For the text-containing cell, return its midpoint in (x, y) coordinate format. 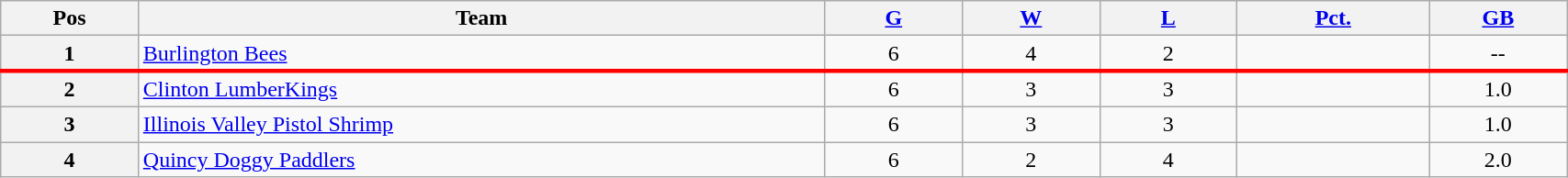
Pct. (1334, 18)
Pos (70, 18)
Clinton LumberKings (481, 89)
1 (70, 53)
W (1032, 18)
Burlington Bees (481, 53)
Team (481, 18)
G (894, 18)
GB (1498, 18)
Quincy Doggy Paddlers (481, 159)
-- (1498, 53)
Illinois Valley Pistol Shrimp (481, 124)
2.0 (1498, 159)
L (1168, 18)
